Return the (X, Y) coordinate for the center point of the cell that contains the specified text.  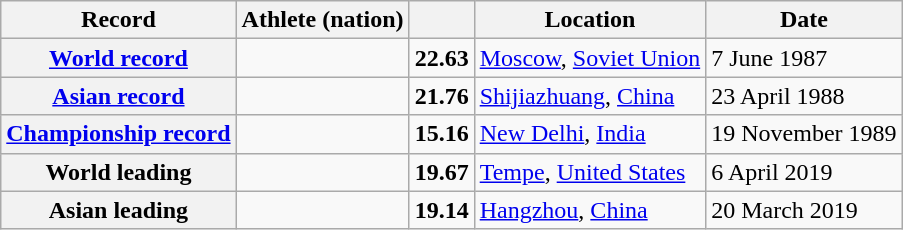
20 March 2019 (804, 210)
7 June 1987 (804, 58)
15.16 (442, 134)
Tempe, United States (590, 172)
New Delhi, India (590, 134)
Location (590, 20)
Asian leading (118, 210)
19.67 (442, 172)
19.14 (442, 210)
19 November 1989 (804, 134)
Hangzhou, China (590, 210)
Asian record (118, 96)
23 April 1988 (804, 96)
Shijiazhuang, China (590, 96)
Date (804, 20)
World record (118, 58)
22.63 (442, 58)
World leading (118, 172)
Athlete (nation) (322, 20)
Moscow, Soviet Union (590, 58)
Record (118, 20)
21.76 (442, 96)
6 April 2019 (804, 172)
Championship record (118, 134)
